Return [X, Y] of the center of cell containing provided text 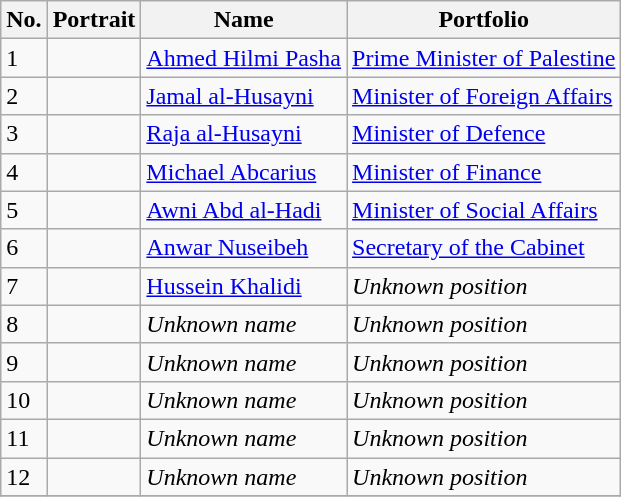
6 [24, 248]
Prime Minister of Palestine [484, 58]
11 [24, 438]
8 [24, 324]
Anwar Nuseibeh [244, 248]
Name [244, 20]
Secretary of the Cabinet [484, 248]
No. [24, 20]
Minister of Finance [484, 172]
2 [24, 96]
Minister of Foreign Affairs [484, 96]
7 [24, 286]
Raja al-Husayni [244, 134]
12 [24, 477]
3 [24, 134]
9 [24, 362]
4 [24, 172]
Minister of Social Affairs [484, 210]
10 [24, 400]
Hussein Khalidi [244, 286]
1 [24, 58]
5 [24, 210]
Michael Abcarius [244, 172]
Awni Abd al-Hadi [244, 210]
Jamal al-Husayni [244, 96]
Ahmed Hilmi Pasha [244, 58]
Minister of Defence [484, 134]
Portfolio [484, 20]
Portrait [94, 20]
